Pinpoint the cell where the given text exists, returning its [x, y] midpoint coordinate. 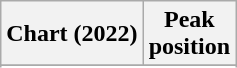
Chart (2022) [72, 34]
Peakposition [189, 34]
